Determine the (x, y) coordinate at the center of the cell enclosing the given text.  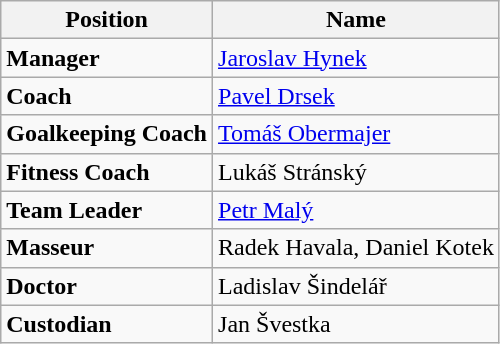
Lukáš Stránský (356, 172)
Masseur (107, 248)
Pavel Drsek (356, 96)
Fitness Coach (107, 172)
Coach (107, 96)
Name (356, 20)
Jaroslav Hynek (356, 58)
Ladislav Šindelář (356, 286)
Goalkeeping Coach (107, 134)
Team Leader (107, 210)
Jan Švestka (356, 324)
Position (107, 20)
Doctor (107, 286)
Tomáš Obermajer (356, 134)
Radek Havala, Daniel Kotek (356, 248)
Manager (107, 58)
Custodian (107, 324)
Petr Malý (356, 210)
